From the cell containing the given text, extract its center point as (X, Y) coordinate. 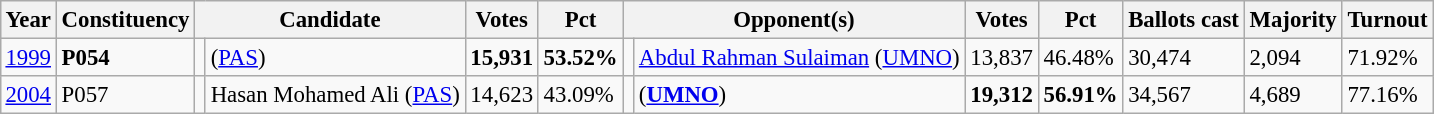
4,689 (1293, 95)
Abdul Rahman Sulaiman (UMNO) (800, 57)
(PAS) (335, 57)
77.16% (1388, 95)
Opponent(s) (794, 20)
P054 (125, 57)
1999 (28, 57)
Hasan Mohamed Ali (PAS) (335, 95)
53.52% (580, 57)
Year (28, 20)
2,094 (1293, 57)
19,312 (1002, 95)
(UMNO) (800, 95)
Majority (1293, 20)
Turnout (1388, 20)
Candidate (330, 20)
Constituency (125, 20)
46.48% (1080, 57)
14,623 (502, 95)
56.91% (1080, 95)
43.09% (580, 95)
71.92% (1388, 57)
15,931 (502, 57)
Ballots cast (1184, 20)
34,567 (1184, 95)
13,837 (1002, 57)
2004 (28, 95)
30,474 (1184, 57)
P057 (125, 95)
